Locate the cell with the specified text and output its (x, y) center coordinate. 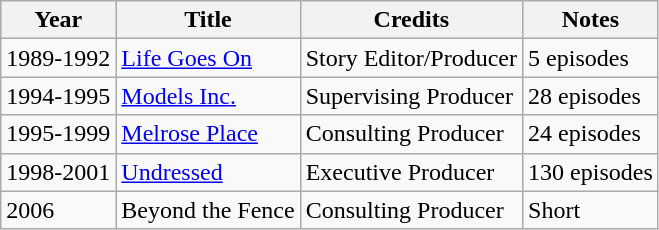
Beyond the Fence (208, 210)
Credits (411, 20)
130 episodes (591, 172)
Melrose Place (208, 134)
1998-2001 (58, 172)
28 episodes (591, 96)
1989-1992 (58, 58)
Life Goes On (208, 58)
Title (208, 20)
Supervising Producer (411, 96)
1994-1995 (58, 96)
Executive Producer (411, 172)
1995-1999 (58, 134)
Models Inc. (208, 96)
24 episodes (591, 134)
Year (58, 20)
2006 (58, 210)
5 episodes (591, 58)
Notes (591, 20)
Story Editor/Producer (411, 58)
Undressed (208, 172)
Short (591, 210)
